Extract the [X, Y] coordinate from the center of the cell holding the provided text.  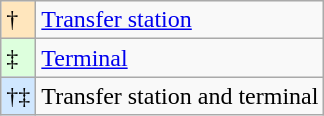
† [18, 20]
‡ [18, 58]
Transfer station [180, 20]
†‡ [18, 96]
Terminal [180, 58]
Transfer station and terminal [180, 96]
